Capture the cell that displays the provided text and extract its [x, y] central coordinate. 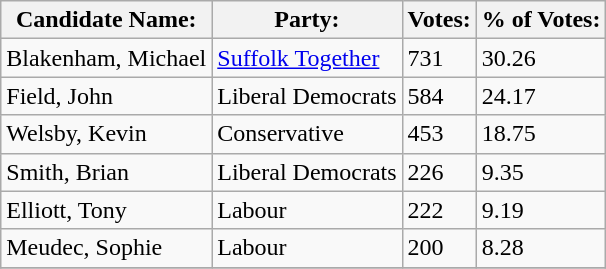
Smith, Brian [106, 172]
Conservative [307, 134]
226 [439, 172]
Party: [307, 20]
9.19 [541, 210]
Meudec, Sophie [106, 248]
Elliott, Tony [106, 210]
24.17 [541, 96]
Blakenham, Michael [106, 58]
200 [439, 248]
584 [439, 96]
453 [439, 134]
30.26 [541, 58]
% of Votes: [541, 20]
18.75 [541, 134]
9.35 [541, 172]
Field, John [106, 96]
8.28 [541, 248]
222 [439, 210]
Suffolk Together [307, 58]
Candidate Name: [106, 20]
Votes: [439, 20]
731 [439, 58]
Welsby, Kevin [106, 134]
